Scan for the cell matching the given text and deliver its [X, Y] coordinate at center. 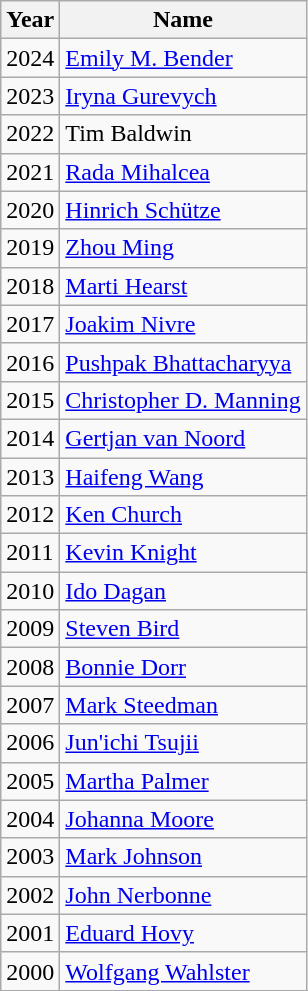
2017 [30, 324]
Johanna Moore [183, 819]
2005 [30, 781]
2004 [30, 819]
2022 [30, 134]
John Nerbonne [183, 895]
2023 [30, 96]
Gertjan van Noord [183, 438]
Year [30, 20]
Eduard Hovy [183, 933]
2000 [30, 971]
Steven Bird [183, 629]
Christopher D. Manning [183, 400]
2013 [30, 477]
Rada Mihalcea [183, 172]
2010 [30, 591]
2011 [30, 553]
2021 [30, 172]
2015 [30, 400]
2009 [30, 629]
2016 [30, 362]
Tim Baldwin [183, 134]
Ido Dagan [183, 591]
2002 [30, 895]
Martha Palmer [183, 781]
Hinrich Schütze [183, 210]
2001 [30, 933]
2018 [30, 286]
2019 [30, 248]
Bonnie Dorr [183, 667]
2003 [30, 857]
Iryna Gurevych [183, 96]
2024 [30, 58]
2008 [30, 667]
Zhou Ming [183, 248]
Mark Steedman [183, 705]
2020 [30, 210]
2014 [30, 438]
Name [183, 20]
2006 [30, 743]
2012 [30, 515]
Marti Hearst [183, 286]
Haifeng Wang [183, 477]
2007 [30, 705]
Jun'ichi Tsujii [183, 743]
Joakim Nivre [183, 324]
Ken Church [183, 515]
Mark Johnson [183, 857]
Pushpak Bhattacharyya [183, 362]
Kevin Knight [183, 553]
Wolfgang Wahlster [183, 971]
Emily M. Bender [183, 58]
